Detect which cell encompasses the target text, then output its [x, y] center coordinate. 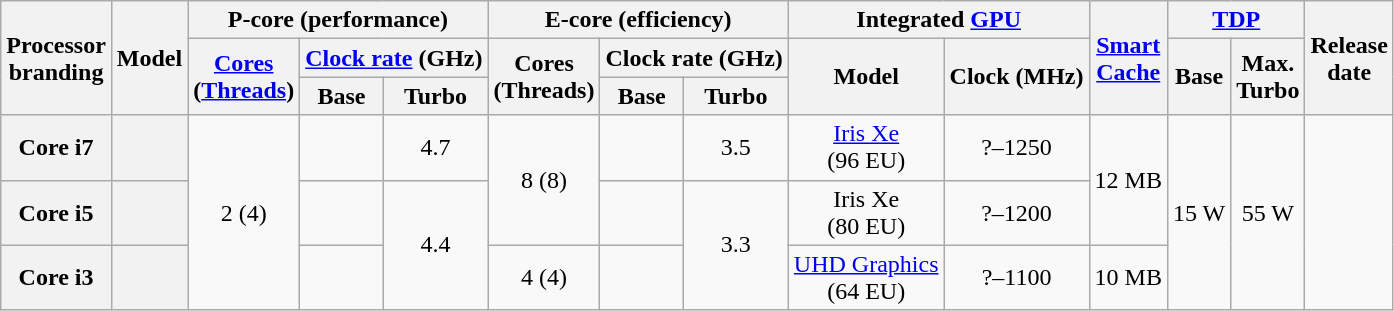
Core i7 [56, 148]
Iris Xe(80 EU) [866, 212]
E-core (efficiency) [638, 20]
?–1250 [1016, 148]
Integrated GPU [938, 20]
SmartCache [1128, 58]
4 (4) [544, 278]
3.3 [736, 245]
Releasedate [1349, 58]
?–1200 [1016, 212]
4.7 [436, 148]
2 (4) [244, 212]
55 W [1268, 212]
P-core (performance) [338, 20]
3.5 [736, 148]
Clock (MHz) [1016, 77]
12 MB [1128, 180]
4.4 [436, 245]
Core i5 [56, 212]
TDP [1236, 20]
Iris Xe(96 EU) [866, 148]
Processorbranding [56, 58]
8 (8) [544, 180]
10 MB [1128, 278]
15 W [1198, 212]
UHD Graphics(64 EU) [866, 278]
?–1100 [1016, 278]
Max.Turbo [1268, 77]
Core i3 [56, 278]
